Detect which cell encompasses the target text, then output its [X, Y] center coordinate. 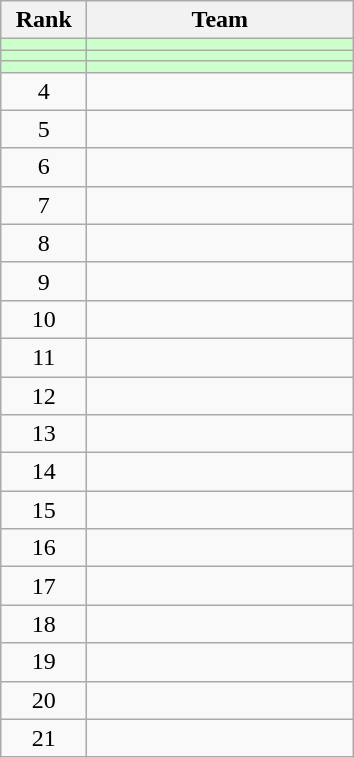
7 [44, 205]
19 [44, 662]
6 [44, 167]
9 [44, 281]
10 [44, 319]
Team [220, 20]
20 [44, 700]
Rank [44, 20]
14 [44, 472]
5 [44, 129]
15 [44, 510]
13 [44, 434]
18 [44, 624]
16 [44, 548]
21 [44, 738]
17 [44, 586]
12 [44, 395]
4 [44, 91]
11 [44, 357]
8 [44, 243]
